From the cell containing the given text, extract its center point as (x, y) coordinate. 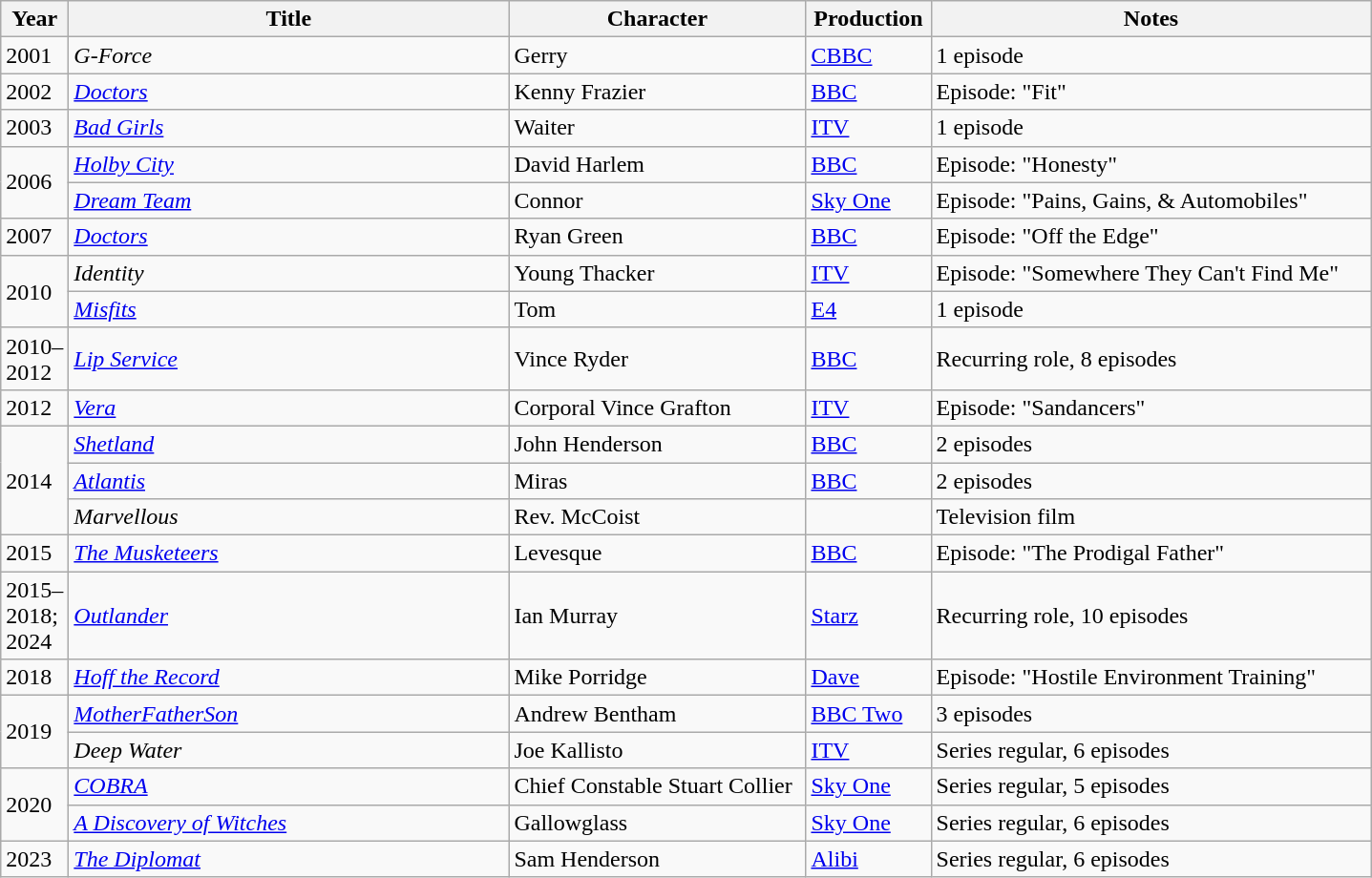
Levesque (657, 554)
2015–2018; 2024 (34, 616)
Bad Girls (288, 128)
2020 (34, 805)
2010–2012 (34, 359)
G-Force (288, 55)
2010 (34, 291)
David Harlem (657, 164)
Dream Team (288, 200)
Title (288, 19)
Starz (869, 616)
Connor (657, 200)
Production (869, 19)
Notes (1151, 19)
Episode: "Fit" (1151, 92)
Episode: "Off the Edge" (1151, 237)
Sam Henderson (657, 859)
Corporal Vince Grafton (657, 408)
Mike Porridge (657, 678)
Ian Murray (657, 616)
Recurring role, 8 episodes (1151, 359)
BBC Two (869, 714)
Character (657, 19)
Episode: "Honesty" (1151, 164)
Gallowglass (657, 823)
3 episodes (1151, 714)
2014 (34, 480)
2019 (34, 732)
2006 (34, 182)
Rev. McCoist (657, 517)
Misfits (288, 309)
Vera (288, 408)
Episode: "Sandancers" (1151, 408)
2012 (34, 408)
Hoff the Record (288, 678)
Episode: "Pains, Gains, & Automobiles" (1151, 200)
2001 (34, 55)
Chief Constable Stuart Collier (657, 786)
Identity (288, 273)
Deep Water (288, 750)
Year (34, 19)
John Henderson (657, 444)
2023 (34, 859)
Shetland (288, 444)
Miras (657, 480)
The Musketeers (288, 554)
2002 (34, 92)
Episode: "Somewhere They Can't Find Me" (1151, 273)
Lip Service (288, 359)
E4 (869, 309)
2015 (34, 554)
Episode: "Hostile Environment Training" (1151, 678)
Episode: "The Prodigal Father" (1151, 554)
2018 (34, 678)
MotherFatherSon (288, 714)
Vince Ryder (657, 359)
2003 (34, 128)
Marvellous (288, 517)
Outlander (288, 616)
COBRA (288, 786)
Dave (869, 678)
Kenny Frazier (657, 92)
Atlantis (288, 480)
Waiter (657, 128)
CBBC (869, 55)
Series regular, 5 episodes (1151, 786)
Tom (657, 309)
Recurring role, 10 episodes (1151, 616)
Holby City (288, 164)
Television film (1151, 517)
Gerry (657, 55)
Young Thacker (657, 273)
Alibi (869, 859)
2007 (34, 237)
A Discovery of Witches (288, 823)
Andrew Bentham (657, 714)
Ryan Green (657, 237)
Joe Kallisto (657, 750)
The Diplomat (288, 859)
